Find where the given text appears and provide that cell's center as (x, y) coordinate. 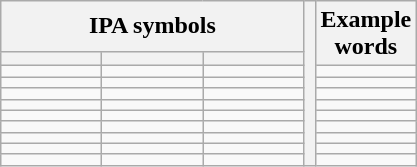
IPA symbols (152, 26)
Example words (366, 34)
